Determine the [x, y] coordinate at the center of the cell enclosing the given text.  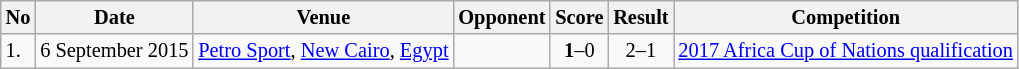
Competition [846, 17]
Venue [323, 17]
1. [18, 51]
No [18, 17]
Petro Sport, New Cairo, Egypt [323, 51]
1–0 [579, 51]
2–1 [640, 51]
Result [640, 17]
Score [579, 17]
Opponent [502, 17]
2017 Africa Cup of Nations qualification [846, 51]
Date [114, 17]
6 September 2015 [114, 51]
